Return the (X, Y) coordinate for the center point of the cell that contains the specified text.  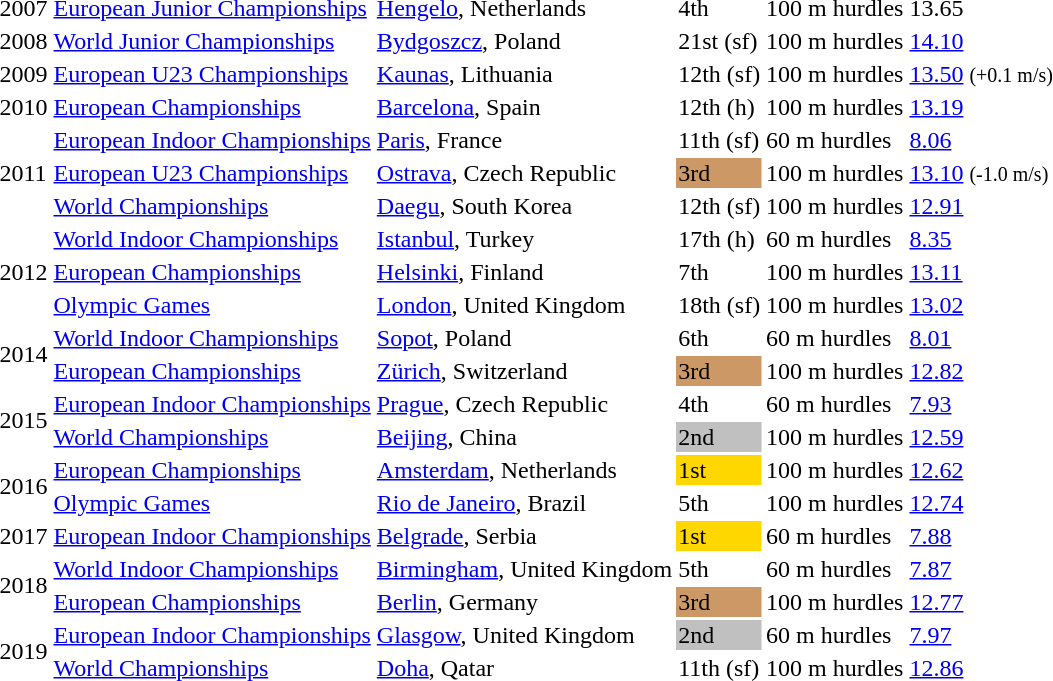
Daegu, South Korea (524, 206)
Istanbul, Turkey (524, 239)
12th (h) (720, 107)
11th (sf) (720, 140)
Glasgow, United Kingdom (524, 635)
Kaunas, Lithuania (524, 74)
21st (sf) (720, 41)
Paris, France (524, 140)
Barcelona, Spain (524, 107)
Sopot, Poland (524, 338)
Zürich, Switzerland (524, 371)
Helsinki, Finland (524, 272)
7th (720, 272)
17th (h) (720, 239)
Belgrade, Serbia (524, 536)
Amsterdam, Netherlands (524, 470)
World Junior Championships (212, 41)
Ostrava, Czech Republic (524, 173)
4th (720, 404)
Bydgoszcz, Poland (524, 41)
Rio de Janeiro, Brazil (524, 503)
6th (720, 338)
London, United Kingdom (524, 305)
Beijing, China (524, 437)
Prague, Czech Republic (524, 404)
18th (sf) (720, 305)
Berlin, Germany (524, 602)
Birmingham, United Kingdom (524, 569)
